Find where the given text appears and provide that cell's center as [X, Y] coordinate. 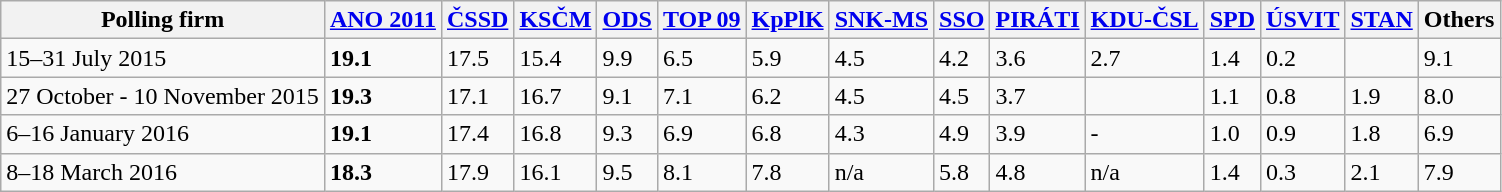
9.5 [627, 172]
3.6 [1038, 58]
16.7 [556, 96]
4.2 [962, 58]
0.2 [1303, 58]
4.3 [881, 134]
PIRÁTI [1038, 20]
6.2 [788, 96]
Others [1459, 20]
ANO 2011 [382, 20]
17.1 [477, 96]
16.1 [556, 172]
ČSSD [477, 20]
18.3 [382, 172]
7.8 [788, 172]
16.8 [556, 134]
Polling firm [163, 20]
1.9 [1382, 96]
8.0 [1459, 96]
SSO [962, 20]
1.0 [1232, 134]
17.4 [477, 134]
0.8 [1303, 96]
7.9 [1459, 172]
4.8 [1038, 172]
1.8 [1382, 134]
7.1 [702, 96]
4.9 [962, 134]
KDU-ČSL [1144, 20]
8.1 [702, 172]
3.9 [1038, 134]
5.9 [788, 58]
15–31 July 2015 [163, 58]
SNK-MS [881, 20]
6.5 [702, 58]
- [1144, 134]
STAN [1382, 20]
ÚSVIT [1303, 20]
0.3 [1303, 172]
1.1 [1232, 96]
17.9 [477, 172]
5.8 [962, 172]
KSČM [556, 20]
0.9 [1303, 134]
19.3 [382, 96]
TOP 09 [702, 20]
15.4 [556, 58]
27 October - 10 November 2015 [163, 96]
6–16 January 2016 [163, 134]
2.1 [1382, 172]
SPD [1232, 20]
ODS [627, 20]
9.3 [627, 134]
KpPlK [788, 20]
2.7 [1144, 58]
9.9 [627, 58]
6.8 [788, 134]
17.5 [477, 58]
8–18 March 2016 [163, 172]
3.7 [1038, 96]
